Extract the [x, y] coordinate from the center of the cell holding the provided text.  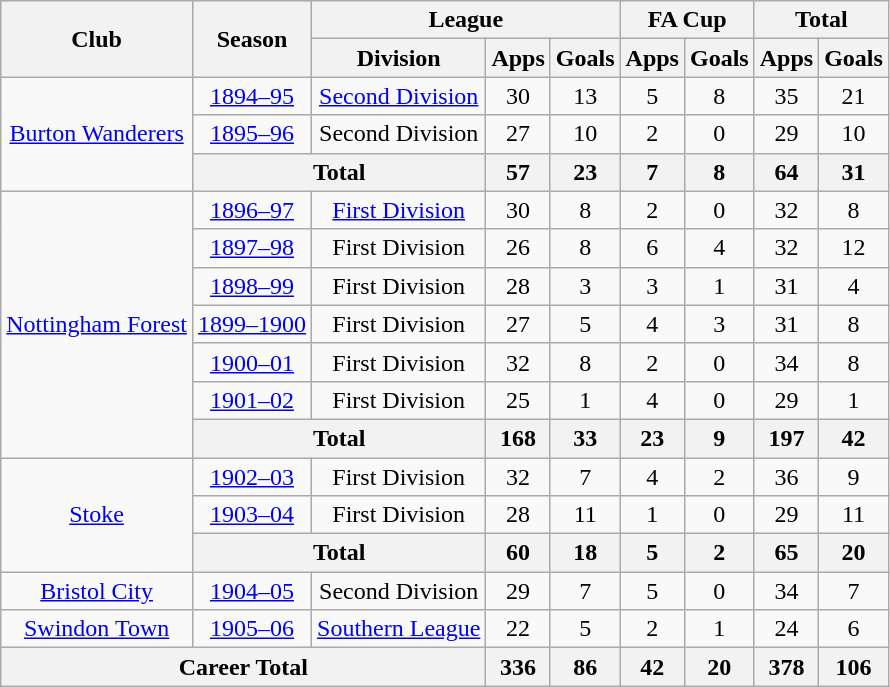
33 [585, 438]
168 [518, 438]
26 [518, 248]
Season [252, 39]
Club [97, 39]
65 [786, 553]
Southern League [399, 629]
22 [518, 629]
57 [518, 172]
1900–01 [252, 362]
18 [585, 553]
35 [786, 96]
197 [786, 438]
13 [585, 96]
Swindon Town [97, 629]
1894–95 [252, 96]
Bristol City [97, 591]
378 [786, 667]
Nottingham Forest [97, 324]
36 [786, 477]
Stoke [97, 515]
336 [518, 667]
League [466, 20]
1897–98 [252, 248]
1904–05 [252, 591]
60 [518, 553]
21 [854, 96]
1896–97 [252, 210]
Burton Wanderers [97, 134]
1905–06 [252, 629]
86 [585, 667]
Career Total [244, 667]
Division [399, 58]
106 [854, 667]
1903–04 [252, 515]
FA Cup [687, 20]
64 [786, 172]
1895–96 [252, 134]
1898–99 [252, 286]
25 [518, 400]
24 [786, 629]
1902–03 [252, 477]
1899–1900 [252, 324]
12 [854, 248]
1901–02 [252, 400]
